Find where the given text appears and provide that cell's center as [X, Y] coordinate. 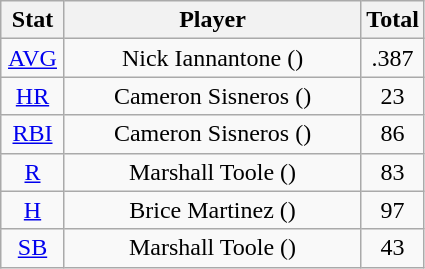
97 [393, 210]
23 [393, 96]
HR [33, 96]
Player [212, 20]
83 [393, 172]
RBI [33, 134]
R [33, 172]
.387 [393, 58]
Brice Martinez () [212, 210]
SB [33, 248]
Total [393, 20]
Stat [33, 20]
Nick Iannantone () [212, 58]
H [33, 210]
86 [393, 134]
AVG [33, 58]
43 [393, 248]
